Detect which cell encompasses the target text, then output its [X, Y] center coordinate. 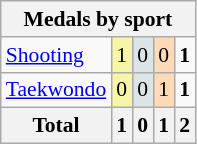
2 [184, 126]
Total [56, 126]
Medals by sport [98, 19]
Shooting [56, 55]
Taekwondo [56, 90]
